Determine the [X, Y] coordinate at the center of the cell enclosing the given text.  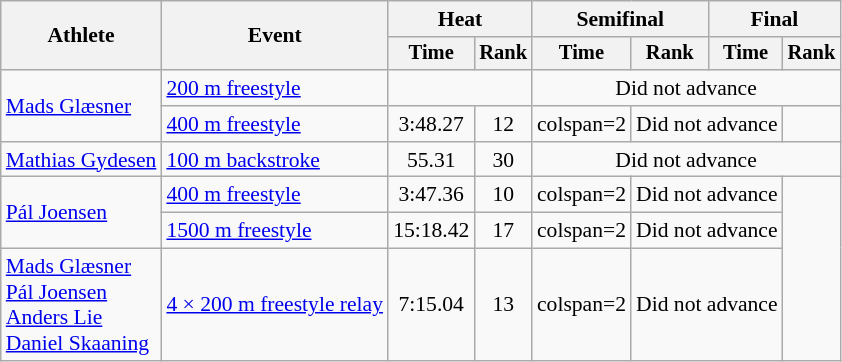
17 [503, 231]
55.31 [431, 160]
30 [503, 160]
Athlete [82, 36]
Mads GlæsnerPál JoensenAnders LieDaniel Skaaning [82, 305]
7:15.04 [431, 305]
100 m backstroke [274, 160]
4 × 200 m freestyle relay [274, 305]
3:48.27 [431, 124]
Event [274, 36]
1500 m freestyle [274, 231]
Mads Glæsner [82, 106]
Pál Joensen [82, 212]
12 [503, 124]
Semifinal [620, 19]
13 [503, 305]
15:18.42 [431, 231]
200 m freestyle [274, 88]
Heat [460, 19]
Mathias Gydesen [82, 160]
Final [775, 19]
10 [503, 195]
3:47.36 [431, 195]
